Provide the [x, y] coordinate of the cell's center where the given text is located.  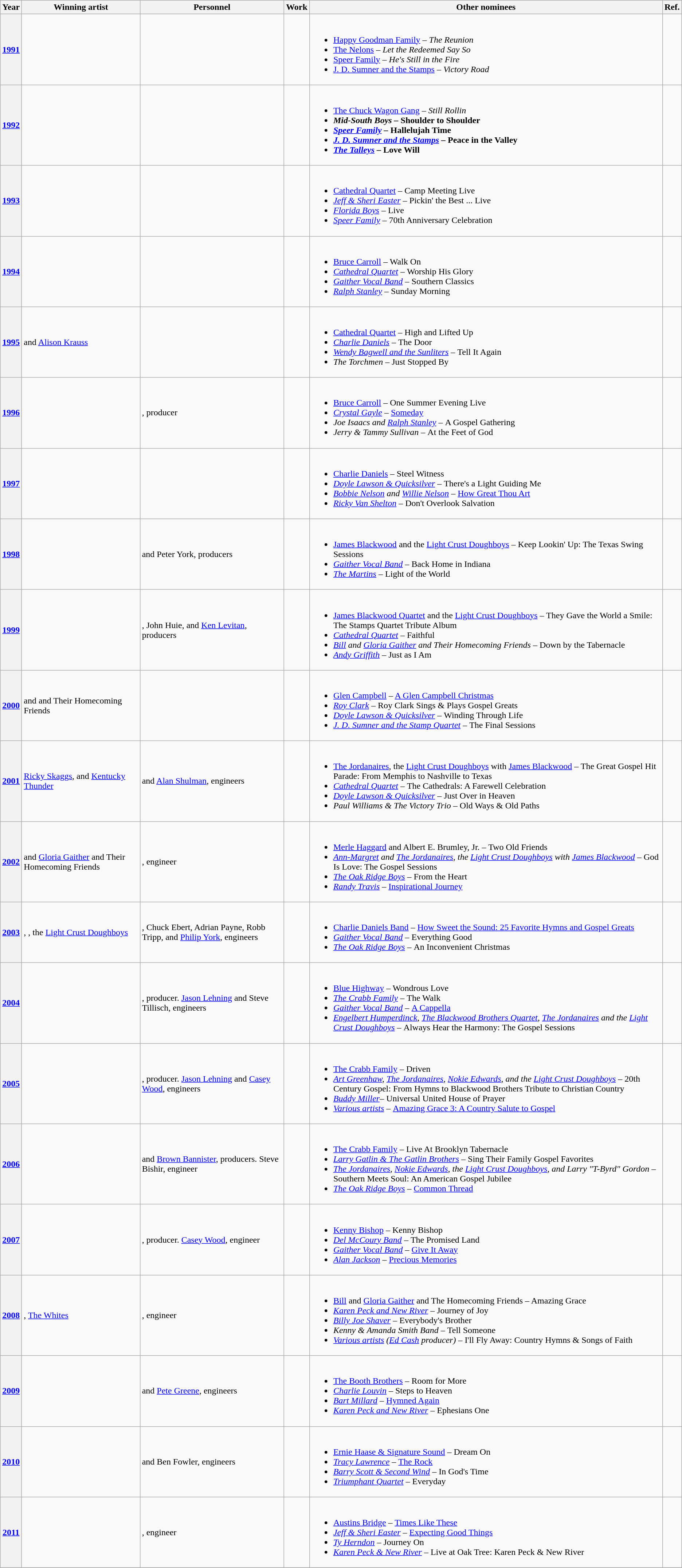
The Booth Brothers – Room for MoreCharlie Louvin – Steps to HeavenBart Millard – Hymned AgainKaren Peck and New River – Ephesians One [486, 1391]
and Peter York, producers [212, 554]
and Alison Krauss [81, 342]
1998 [11, 554]
and Gloria Gaither and Their Homecoming Friends [81, 861]
and Alan Shulman, engineers [212, 781]
Winning artist [81, 7]
Other nominees [486, 7]
Cathedral Quartet – Camp Meeting LiveJeff & Sheri Easter – Pickin' the Best ... LiveFlorida Boys – LiveSpeer Family – 70th Anniversary Celebration [486, 201]
, producer. Jason Lehning and Steve Tillisch, engineers [212, 1003]
Ernie Haase & Signature Sound – Dream OnTracy Lawrence – The RockBarry Scott & Second Wind – In God's TimeTriumphant Quartet – Everyday [486, 1462]
2004 [11, 1003]
2002 [11, 861]
2009 [11, 1391]
, producer. Casey Wood, engineer [212, 1240]
1997 [11, 483]
2003 [11, 933]
and Brown Bannister, producers. Steve Bishir, engineer [212, 1164]
, The Whites [81, 1315]
1993 [11, 201]
1995 [11, 342]
2000 [11, 705]
and and Their Homecoming Friends [81, 705]
2010 [11, 1462]
1999 [11, 630]
Kenny Bishop – Kenny BishopDel McCoury Band – The Promised LandGaither Vocal Band – Give It AwayAlan Jackson – Precious Memories [486, 1240]
Happy Goodman Family – The ReunionThe Nelons – Let the Redeemed Say SoSpeer Family – He's Still in the FireJ. D. Sumner and the Stamps – Victory Road [486, 50]
2011 [11, 1532]
1994 [11, 271]
, Chuck Ebert, Adrian Payne, Robb Tripp, and Philip York, engineers [212, 933]
1992 [11, 125]
Ricky Skaggs, and Kentucky Thunder [81, 781]
, , the Light Crust Doughboys [81, 933]
, producer [212, 413]
, producer. Jason Lehning and Casey Wood, engineers [212, 1083]
2001 [11, 781]
Work [297, 7]
and Pete Greene, engineers [212, 1391]
Bruce Carroll – Walk OnCathedral Quartet – Worship His GloryGaither Vocal Band – Southern ClassicsRalph Stanley – Sunday Morning [486, 271]
2007 [11, 1240]
and Ben Fowler, engineers [212, 1462]
1996 [11, 413]
Ref. [672, 7]
2005 [11, 1083]
, John Huie, and Ken Levitan, producers [212, 630]
Year [11, 7]
2008 [11, 1315]
2006 [11, 1164]
1991 [11, 50]
Cathedral Quartet – High and Lifted UpCharlie Daniels – The DoorWendy Bagwell and the Sunliters – Tell It AgainThe Torchmen – Just Stopped By [486, 342]
Personnel [212, 7]
